Search for the cell housing the specified text and yield its [X, Y] center coordinate. 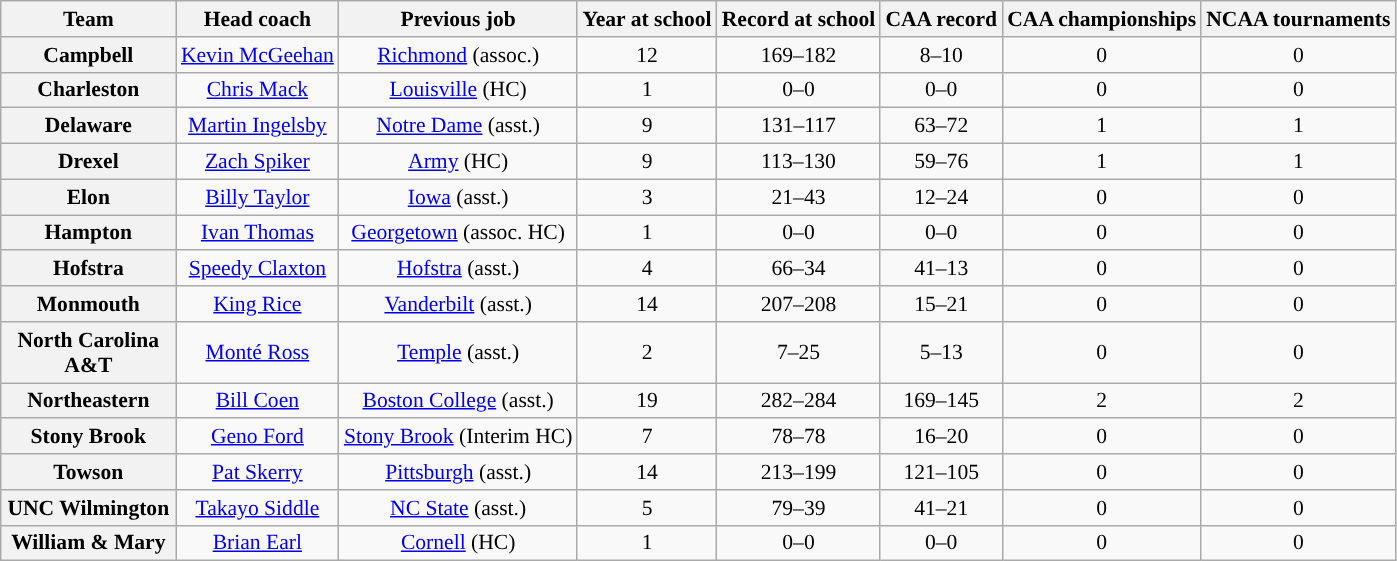
Hofstra (asst.) [458, 269]
Bill Coen [258, 401]
NC State (asst.) [458, 508]
Team [88, 19]
Pittsburgh (asst.) [458, 472]
Year at school [646, 19]
59–76 [941, 162]
CAA record [941, 19]
Chris Mack [258, 90]
Stony Brook (Interim HC) [458, 437]
Brian Earl [258, 543]
66–34 [799, 269]
282–284 [799, 401]
Cornell (HC) [458, 543]
Head coach [258, 19]
21–43 [799, 197]
131–117 [799, 126]
Temple (asst.) [458, 352]
4 [646, 269]
CAA championships [1102, 19]
Stony Brook [88, 437]
12–24 [941, 197]
Drexel [88, 162]
Vanderbilt (asst.) [458, 304]
Louisville (HC) [458, 90]
Campbell [88, 55]
Richmond (assoc.) [458, 55]
Elon [88, 197]
Iowa (asst.) [458, 197]
63–72 [941, 126]
King Rice [258, 304]
Towson [88, 472]
169–182 [799, 55]
NCAA tournaments [1298, 19]
16–20 [941, 437]
Delaware [88, 126]
41–21 [941, 508]
Monté Ross [258, 352]
Ivan Thomas [258, 233]
213–199 [799, 472]
41–13 [941, 269]
Speedy Claxton [258, 269]
7 [646, 437]
Geno Ford [258, 437]
Northeastern [88, 401]
Previous job [458, 19]
7–25 [799, 352]
79–39 [799, 508]
Hofstra [88, 269]
Georgetown (assoc. HC) [458, 233]
12 [646, 55]
Army (HC) [458, 162]
Kevin McGeehan [258, 55]
3 [646, 197]
5–13 [941, 352]
Zach Spiker [258, 162]
Record at school [799, 19]
8–10 [941, 55]
UNC Wilmington [88, 508]
Boston College (asst.) [458, 401]
Monmouth [88, 304]
Notre Dame (asst.) [458, 126]
Pat Skerry [258, 472]
169–145 [941, 401]
15–21 [941, 304]
Hampton [88, 233]
113–130 [799, 162]
William & Mary [88, 543]
5 [646, 508]
207–208 [799, 304]
Billy Taylor [258, 197]
19 [646, 401]
North Carolina A&T [88, 352]
Martin Ingelsby [258, 126]
121–105 [941, 472]
78–78 [799, 437]
Charleston [88, 90]
Takayo Siddle [258, 508]
